For the text-containing cell, return its midpoint in (X, Y) coordinate format. 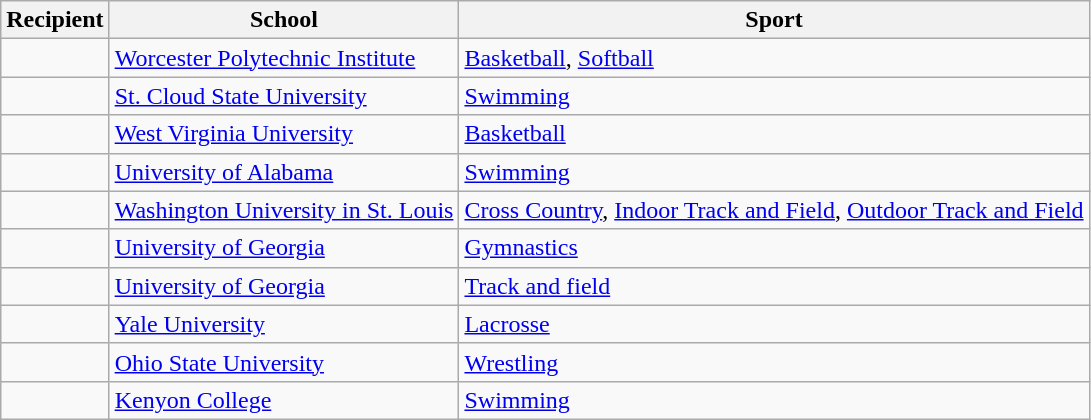
Basketball, Softball (774, 58)
St. Cloud State University (284, 96)
Basketball (774, 134)
Gymnastics (774, 248)
West Virginia University (284, 134)
Kenyon College (284, 400)
Track and field (774, 286)
Lacrosse (774, 324)
Ohio State University (284, 362)
University of Alabama (284, 172)
Yale University (284, 324)
Wrestling (774, 362)
Washington University in St. Louis (284, 210)
Recipient (55, 20)
Worcester Polytechnic Institute (284, 58)
Sport (774, 20)
School (284, 20)
Cross Country, Indoor Track and Field, Outdoor Track and Field (774, 210)
